Identify which cell holds the provided text, then report its (x, y) central coordinate. 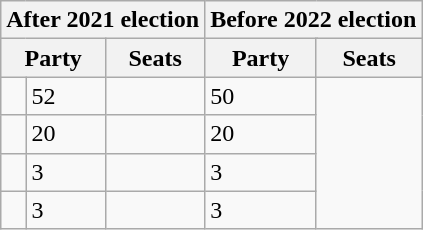
50 (261, 96)
52 (66, 96)
Before 2022 election (314, 20)
After 2021 election (103, 20)
